Search for the cell housing the specified text and yield its [X, Y] center coordinate. 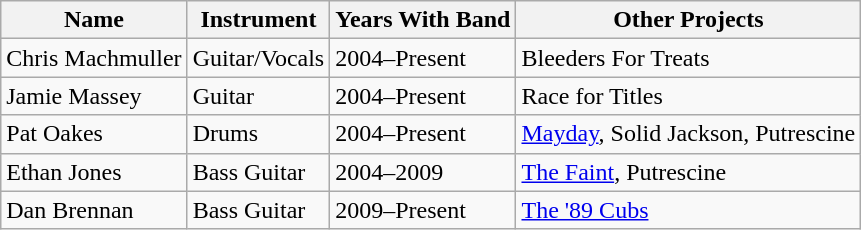
Guitar [258, 96]
Ethan Jones [94, 172]
Chris Machmuller [94, 58]
2004–2009 [423, 172]
Mayday, Solid Jackson, Putrescine [688, 134]
Bleeders For Treats [688, 58]
Race for Titles [688, 96]
Instrument [258, 20]
Dan Brennan [94, 210]
Years With Band [423, 20]
Other Projects [688, 20]
The '89 Cubs [688, 210]
Name [94, 20]
Jamie Massey [94, 96]
Guitar/Vocals [258, 58]
The Faint, Putrescine [688, 172]
2009–Present [423, 210]
Drums [258, 134]
Pat Oakes [94, 134]
